Output the [x, y] coordinate of the center of the cell containing the given text.  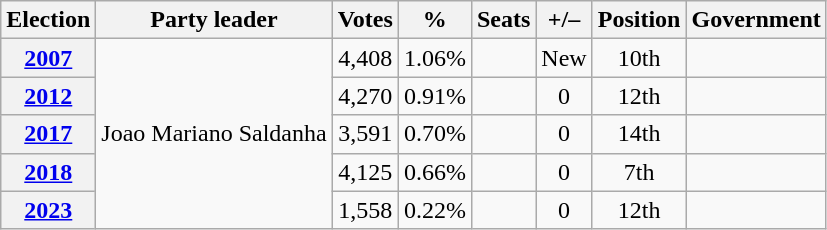
2018 [48, 172]
New [564, 58]
Position [639, 20]
2007 [48, 58]
0.91% [434, 96]
2023 [48, 210]
4,125 [365, 172]
10th [639, 58]
1.06% [434, 58]
% [434, 20]
1,558 [365, 210]
Government [756, 20]
7th [639, 172]
3,591 [365, 134]
Seats [503, 20]
Party leader [214, 20]
2012 [48, 96]
14th [639, 134]
2017 [48, 134]
Election [48, 20]
4,270 [365, 96]
Votes [365, 20]
0.70% [434, 134]
Joao Mariano Saldanha [214, 134]
+/– [564, 20]
0.22% [434, 210]
4,408 [365, 58]
0.66% [434, 172]
